Extract the (X, Y) coordinate from the center of the cell holding the provided text.  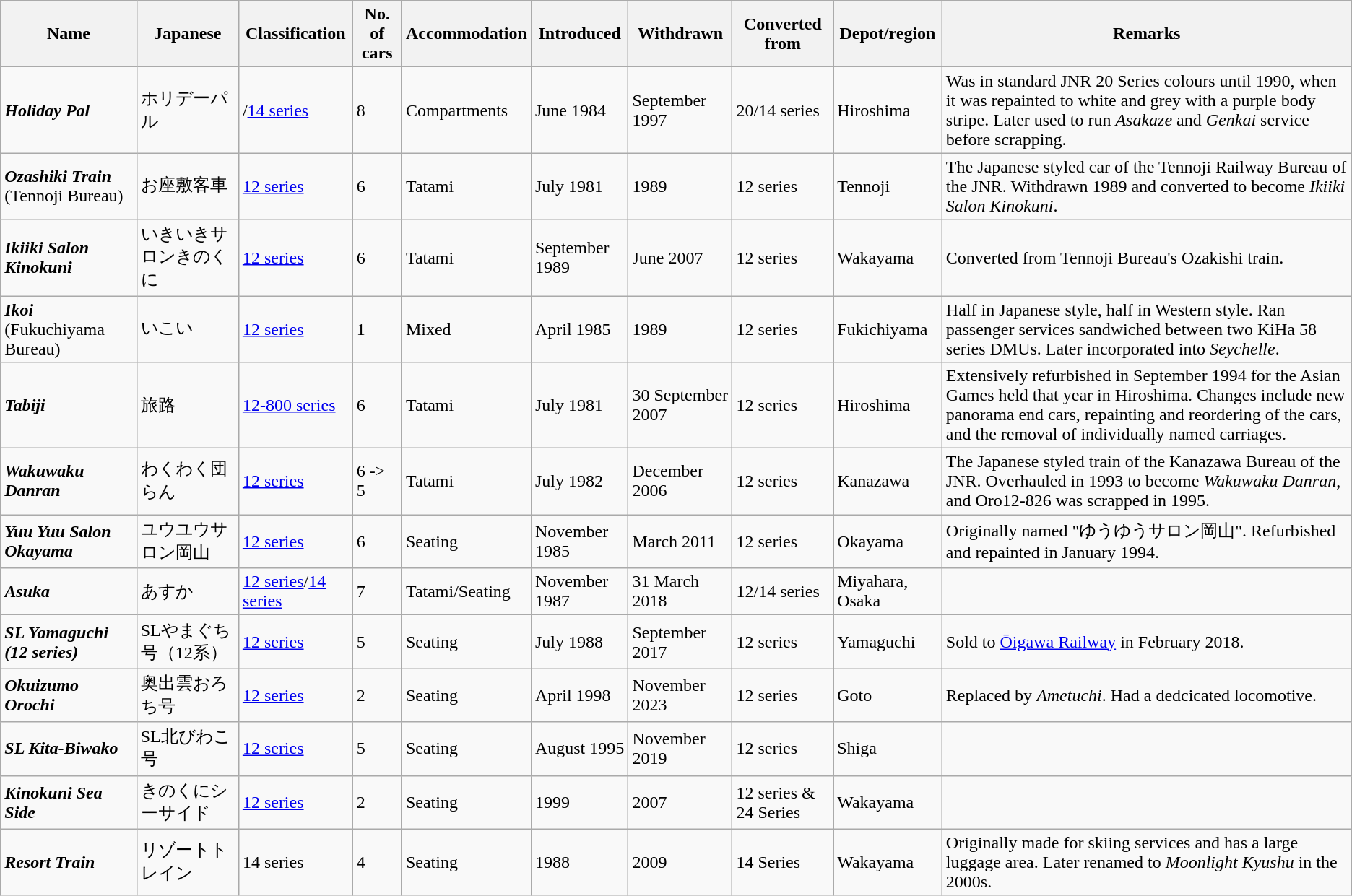
No. of cars (377, 34)
12 series/14 series (295, 592)
Withdrawn (680, 34)
September 1989 (579, 258)
奥出雲おろち号 (188, 695)
Tabiji (69, 406)
SL Kita-Biwako (69, 749)
いこい (188, 329)
お座敷客車 (188, 186)
あすか (188, 592)
12-800 series (295, 406)
Mixed (467, 329)
September 1997 (680, 110)
Replaced by Ametuchi. Had a dedcicated locomotive. (1147, 695)
June 1984 (579, 110)
Accommodation (467, 34)
March 2011 (680, 541)
August 1995 (579, 749)
Okuizumo Orochi (69, 695)
ホリデーパル (188, 110)
12 series & 24 Series (783, 802)
30 September 2007 (680, 406)
1 (377, 329)
きのくにシーサイド (188, 802)
Ikoi (Fukuchiyama Bureau) (69, 329)
/14 series (295, 110)
31 March 2018 (680, 592)
Goto (888, 695)
4 (377, 862)
July 1982 (579, 482)
いきいきサロンきのくに (188, 258)
Wakuwaku Danran (69, 482)
Ikiiki Salon Kinokuni (69, 258)
Okayama (888, 541)
ユウユウサロン岡山 (188, 541)
2009 (680, 862)
Depot/region (888, 34)
The Japanese styled car of the Tennoji Railway Bureau of the JNR. Withdrawn 1989 and converted to become Ikiiki Salon Kinokuni. (1147, 186)
Japanese (188, 34)
旅路 (188, 406)
14 Series (783, 862)
14 series (295, 862)
2007 (680, 802)
Resort Train (69, 862)
Half in Japanese style, half in Western style. Ran passenger services sandwiched between two KiHa 58 series DMUs. Later incorporated into Seychelle. (1147, 329)
June 2007 (680, 258)
Originally named "ゆうゆうサロン岡山". Refurbished and repainted in January 1994. (1147, 541)
The Japanese styled train of the Kanazawa Bureau of the JNR. Overhauled in 1993 to become Wakuwaku Danran, and Oro12-826 was scrapped in 1995. (1147, 482)
Converted from (783, 34)
12/14 series (783, 592)
July 1988 (579, 642)
Tennoji (888, 186)
Originally made for skiing services and has a large luggage area. Later renamed to Moonlight Kyushu in the 2000s. (1147, 862)
December 2006 (680, 482)
April 1985 (579, 329)
Classification (295, 34)
Remarks (1147, 34)
リゾートトレイン (188, 862)
November 1987 (579, 592)
Kanazawa (888, 482)
Ozashiki Train (Tennoji Bureau) (69, 186)
Yuu Yuu Salon Okayama (69, 541)
SL Yamaguchi (12 series) (69, 642)
6 -> 5 (377, 482)
April 1998 (579, 695)
Fukichiyama (888, 329)
Compartments (467, 110)
7 (377, 592)
Sold to Ōigawa Railway in February 2018. (1147, 642)
Yamaguchi (888, 642)
Tatami/Seating (467, 592)
8 (377, 110)
November 2019 (680, 749)
Introduced (579, 34)
SL北びわこ号 (188, 749)
November 2023 (680, 695)
1988 (579, 862)
Asuka (69, 592)
20/14 series (783, 110)
SLやまぐち号（12系） (188, 642)
November 1985 (579, 541)
わくわく団らん (188, 482)
Kinokuni Sea Side (69, 802)
Miyahara, Osaka (888, 592)
September 2017 (680, 642)
Shiga (888, 749)
Holiday Pal (69, 110)
Converted from Tennoji Bureau's Ozakishi train. (1147, 258)
1999 (579, 802)
Name (69, 34)
